Determine the (x, y) coordinate at the center of the cell enclosing the given text.  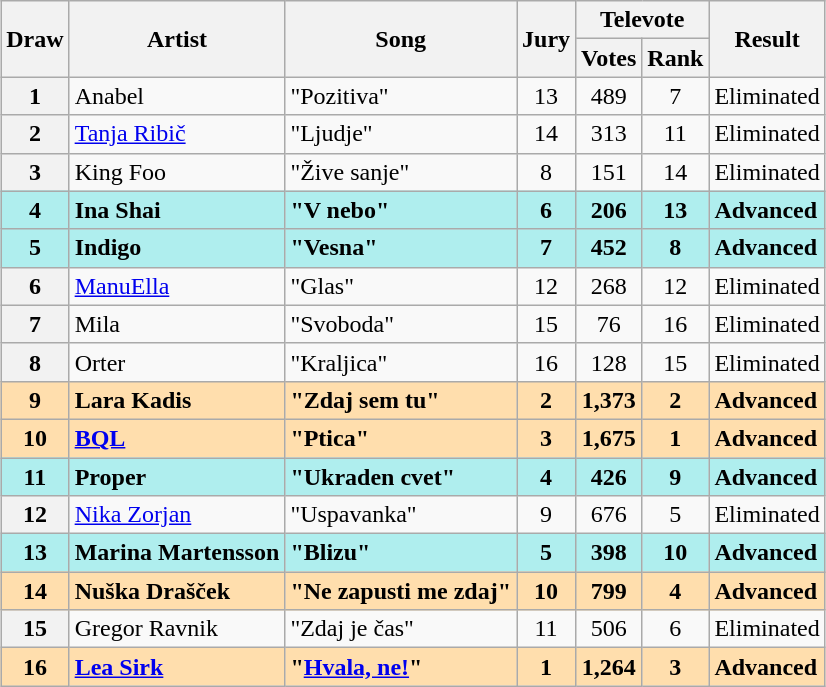
"Kraljica" (401, 362)
Result (767, 39)
676 (609, 515)
Indigo (177, 248)
Rank (676, 58)
268 (609, 286)
King Foo (177, 172)
Proper (177, 477)
Ina Shai (177, 210)
Lara Kadis (177, 400)
452 (609, 248)
"Svoboda" (401, 324)
Votes (609, 58)
Jury (546, 39)
Gregor Ravnik (177, 629)
"Hvala, ne!" (401, 667)
128 (609, 362)
1,373 (609, 400)
ManuElla (177, 286)
"Ukraden cvet" (401, 477)
506 (609, 629)
"Blizu" (401, 553)
Nuška Drašček (177, 591)
1,675 (609, 438)
799 (609, 591)
"Uspavanka" (401, 515)
Orter (177, 362)
206 (609, 210)
"Zdaj je čas" (401, 629)
"V nebo" (401, 210)
"Glas" (401, 286)
"Pozitiva" (401, 96)
"Vesna" (401, 248)
Artist (177, 39)
"Ptica" (401, 438)
"Zdaj sem tu" (401, 400)
BQL (177, 438)
489 (609, 96)
Televote (642, 20)
Lea Sirk (177, 667)
"Žive sanje" (401, 172)
Tanja Ribič (177, 134)
426 (609, 477)
Marina Martensson (177, 553)
"Ljudje" (401, 134)
Draw (35, 39)
313 (609, 134)
76 (609, 324)
Anabel (177, 96)
Nika Zorjan (177, 515)
1,264 (609, 667)
Song (401, 39)
398 (609, 553)
"Ne zapusti me zdaj" (401, 591)
Mila (177, 324)
151 (609, 172)
